For the text-containing cell, return its midpoint in (X, Y) coordinate format. 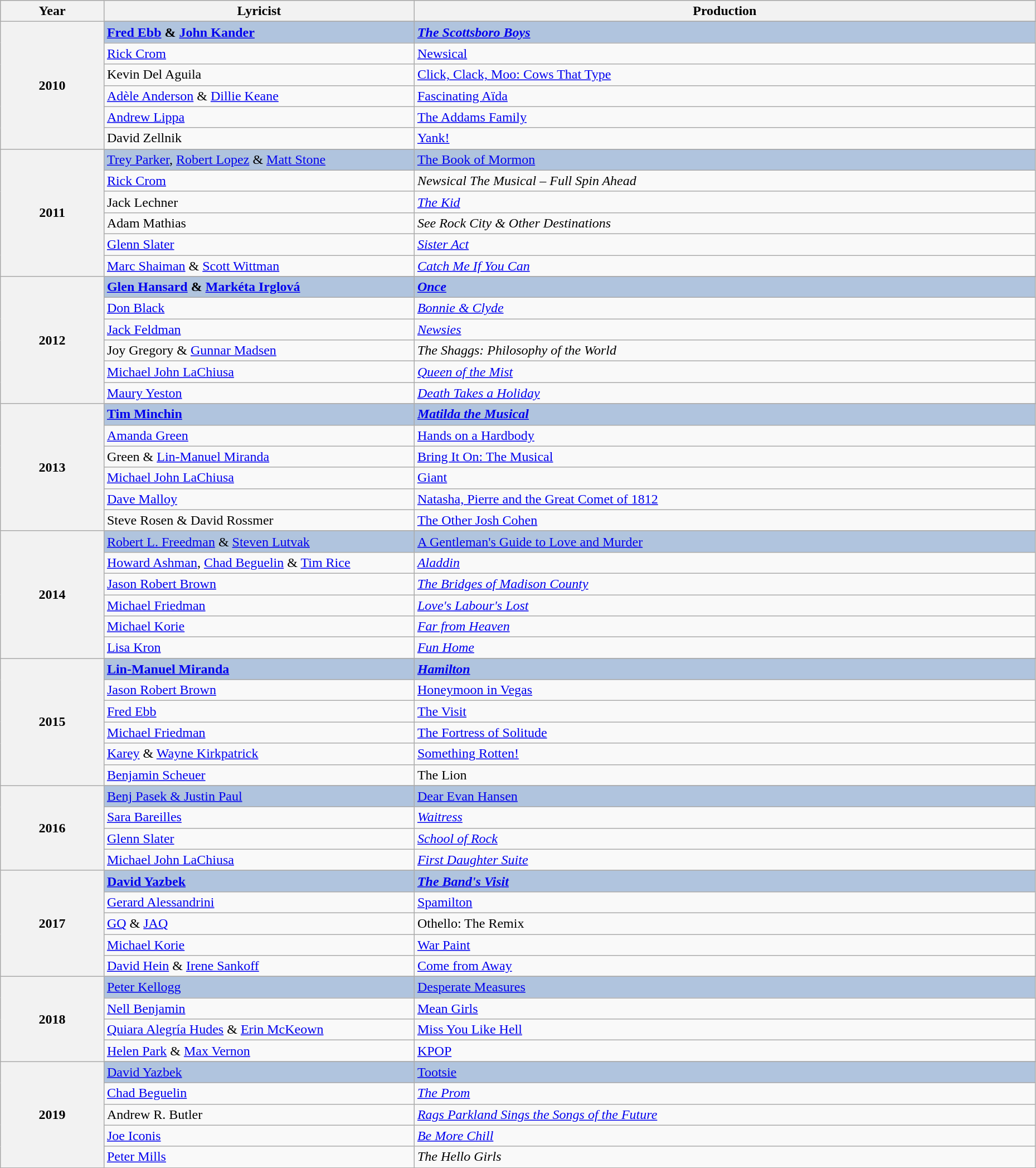
Hamilton (724, 669)
Glen Hansard & Markéta Irglová (259, 287)
Lyricist (259, 11)
The Kid (724, 202)
Amanda Green (259, 435)
Tootsie (724, 1072)
Chad Beguelin (259, 1093)
Desperate Measures (724, 987)
The Lion (724, 775)
Spamilton (724, 902)
Mean Girls (724, 1009)
Rags Parkland Sings the Songs of the Future (724, 1114)
Howard Ashman, Chad Beguelin & Tim Rice (259, 563)
Come from Away (724, 966)
Tim Minchin (259, 414)
Death Takes a Holiday (724, 393)
Peter Mills (259, 1157)
Fun Home (724, 648)
Once (724, 287)
The Book of Mormon (724, 159)
Miss You Like Hell (724, 1030)
Dear Evan Hansen (724, 796)
Andrew R. Butler (259, 1114)
The Shaggs: Philosophy of the World (724, 351)
Karey & Wayne Kirkpatrick (259, 754)
The Other Josh Cohen (724, 520)
Lisa Kron (259, 648)
Kevin Del Aguila (259, 75)
Maury Yeston (259, 393)
The Scottsboro Boys (724, 32)
Natasha, Pierre and the Great Comet of 1812 (724, 499)
The Band's Visit (724, 881)
2010 (52, 85)
2019 (52, 1114)
2013 (52, 467)
Joe Iconis (259, 1136)
Jack Lechner (259, 202)
Andrew Lippa (259, 117)
2015 (52, 722)
Quiara Alegría Hudes & Erin McKeown (259, 1030)
Click, Clack, Moo: Cows That Type (724, 75)
Dave Malloy (259, 499)
Peter Kellogg (259, 987)
Adam Mathias (259, 223)
Year (52, 11)
Jack Feldman (259, 329)
Hands on a Hardbody (724, 435)
Fred Ebb & John Kander (259, 32)
The Prom (724, 1093)
Trey Parker, Robert Lopez & Matt Stone (259, 159)
Production (724, 11)
The Fortress of Solitude (724, 733)
Benjamin Scheuer (259, 775)
Nell Benjamin (259, 1009)
David Hein & Irene Sankoff (259, 966)
A Gentleman's Guide to Love and Murder (724, 541)
Green & Lin-Manuel Miranda (259, 457)
First Daughter Suite (724, 860)
Aladdin (724, 563)
Newsical The Musical – Full Spin Ahead (724, 181)
War Paint (724, 945)
Lin-Manuel Miranda (259, 669)
Adèle Anderson & Dillie Keane (259, 96)
2014 (52, 594)
Bonnie & Clyde (724, 308)
2016 (52, 828)
Newsical (724, 54)
2012 (52, 340)
Joy Gregory & Gunnar Madsen (259, 351)
School of Rock (724, 839)
The Visit (724, 711)
Queen of the Mist (724, 372)
Matilda the Musical (724, 414)
The Bridges of Madison County (724, 584)
The Hello Girls (724, 1157)
Be More Chill (724, 1136)
Robert L. Freedman & Steven Lutvak (259, 541)
Bring It On: The Musical (724, 457)
Steve Rosen & David Rossmer (259, 520)
Giant (724, 478)
See Rock City & Other Destinations (724, 223)
KPOP (724, 1051)
Waitress (724, 817)
2011 (52, 212)
Othello: The Remix (724, 923)
2017 (52, 923)
Sara Bareilles (259, 817)
Catch Me If You Can (724, 266)
GQ & JAQ (259, 923)
Honeymoon in Vegas (724, 690)
Love's Labour's Lost (724, 605)
2018 (52, 1019)
Helen Park & Max Vernon (259, 1051)
Something Rotten! (724, 754)
Gerard Alessandrini (259, 902)
Far from Heaven (724, 627)
Newsies (724, 329)
The Addams Family (724, 117)
David Zellnik (259, 138)
Yank! (724, 138)
Don Black (259, 308)
Marc Shaiman & Scott Wittman (259, 266)
Sister Act (724, 244)
Fred Ebb (259, 711)
Benj Pasek & Justin Paul (259, 796)
Fascinating Aïda (724, 96)
